Provide the [X, Y] coordinate of the cell's center where the given text is located.  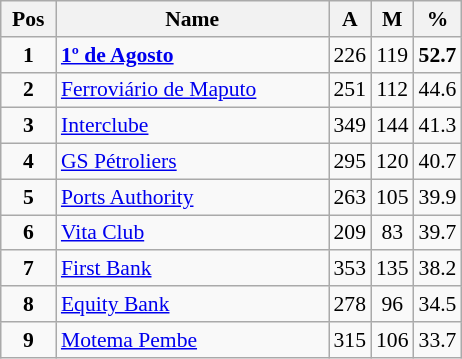
A [350, 19]
112 [392, 90]
Ferroviário de Maputo [192, 90]
41.3 [438, 126]
39.7 [438, 233]
295 [350, 162]
3 [28, 126]
First Bank [192, 269]
263 [350, 197]
135 [392, 269]
39.9 [438, 197]
9 [28, 340]
120 [392, 162]
Vita Club [192, 233]
% [438, 19]
353 [350, 269]
349 [350, 126]
6 [28, 233]
7 [28, 269]
33.7 [438, 340]
144 [392, 126]
38.2 [438, 269]
52.7 [438, 55]
226 [350, 55]
1º de Agosto [192, 55]
315 [350, 340]
119 [392, 55]
105 [392, 197]
106 [392, 340]
34.5 [438, 304]
Pos [28, 19]
83 [392, 233]
5 [28, 197]
251 [350, 90]
Motema Pembe [192, 340]
Name [192, 19]
Interclube [192, 126]
Equity Bank [192, 304]
1 [28, 55]
278 [350, 304]
40.7 [438, 162]
96 [392, 304]
4 [28, 162]
M [392, 19]
Ports Authority [192, 197]
44.6 [438, 90]
8 [28, 304]
2 [28, 90]
209 [350, 233]
GS Pétroliers [192, 162]
